Search for the cell housing the specified text and yield its [x, y] center coordinate. 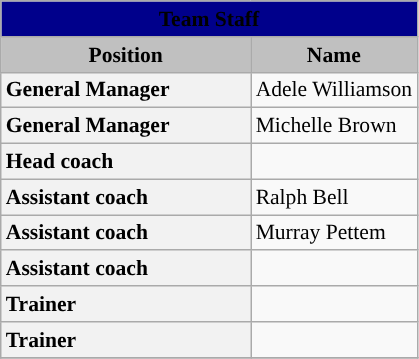
Michelle Brown [334, 126]
Murray Pettem [334, 233]
Name [334, 55]
Ralph Bell [334, 197]
Head coach [126, 162]
Adele Williamson [334, 90]
Team Staff [209, 19]
Position [126, 55]
